For the text-containing cell, return its midpoint in (x, y) coordinate format. 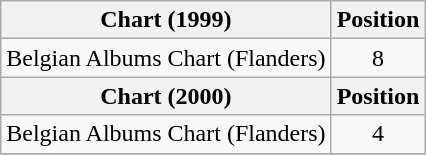
Chart (1999) (166, 20)
8 (378, 58)
4 (378, 134)
Chart (2000) (166, 96)
